For the text-containing cell, return its midpoint in [X, Y] coordinate format. 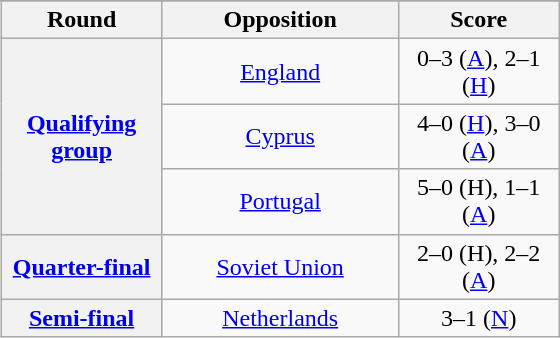
3–1 (N) [478, 318]
England [280, 72]
Score [478, 20]
Netherlands [280, 318]
2–0 (H), 2–2 (A) [478, 266]
Cyprus [280, 136]
4–0 (H), 3–0 (A) [478, 136]
Portugal [280, 202]
Qualifying group [82, 136]
Quarter-final [82, 266]
Soviet Union [280, 266]
Semi-final [82, 318]
Round [82, 20]
Opposition [280, 20]
0–3 (A), 2–1 (H) [478, 72]
5–0 (H), 1–1 (A) [478, 202]
